Locate the cell with the specified text and output its (X, Y) center coordinate. 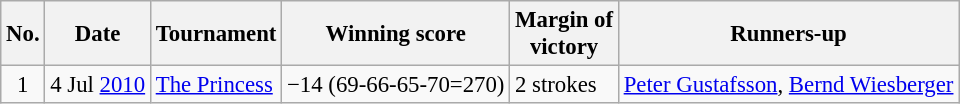
−14 (69-66-65-70=270) (396, 85)
Date (98, 34)
Peter Gustafsson, Bernd Wiesberger (788, 85)
Runners-up (788, 34)
No. (23, 34)
Margin ofvictory (564, 34)
4 Jul 2010 (98, 85)
Winning score (396, 34)
The Princess (216, 85)
1 (23, 85)
2 strokes (564, 85)
Tournament (216, 34)
